For the text-containing cell, return its midpoint in [X, Y] coordinate format. 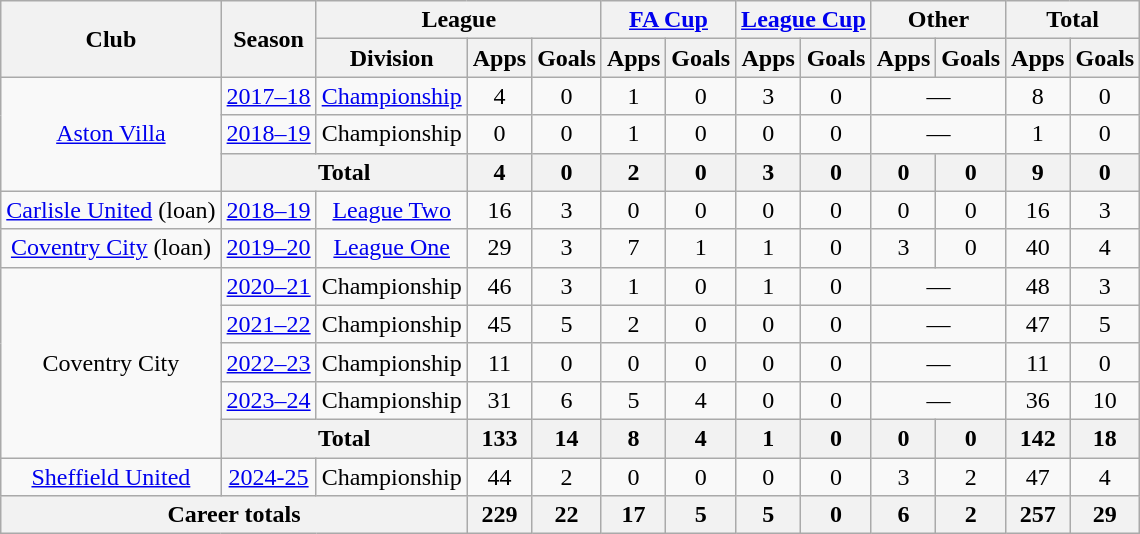
League One [392, 248]
40 [1038, 248]
Aston Villa [111, 134]
31 [499, 400]
46 [499, 286]
Other [938, 20]
45 [499, 324]
Division [392, 58]
2020–21 [268, 286]
18 [1105, 438]
44 [499, 477]
League Two [392, 210]
257 [1038, 515]
10 [1105, 400]
Sheffield United [111, 477]
Coventry City (loan) [111, 248]
142 [1038, 438]
9 [1038, 172]
229 [499, 515]
Carlisle United (loan) [111, 210]
Career totals [234, 515]
Coventry City [111, 362]
Club [111, 39]
League Cup [804, 20]
Season [268, 39]
2022–23 [268, 362]
2024-25 [268, 477]
2021–22 [268, 324]
2019–20 [268, 248]
League [458, 20]
2023–24 [268, 400]
36 [1038, 400]
48 [1038, 286]
14 [567, 438]
2017–18 [268, 96]
17 [633, 515]
22 [567, 515]
133 [499, 438]
FA Cup [668, 20]
7 [633, 248]
